Capture the cell that displays the provided text and extract its (x, y) central coordinate. 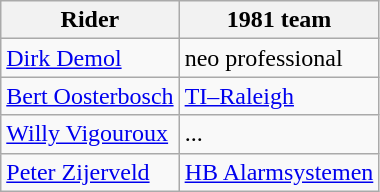
neo professional (279, 58)
Bert Oosterbosch (90, 96)
1981 team (279, 20)
Willy Vigouroux (90, 134)
... (279, 134)
TI–Raleigh (279, 96)
Peter Zijerveld (90, 172)
Rider (90, 20)
HB Alarmsystemen (279, 172)
Dirk Demol (90, 58)
